Detect which cell encompasses the target text, then output its [X, Y] center coordinate. 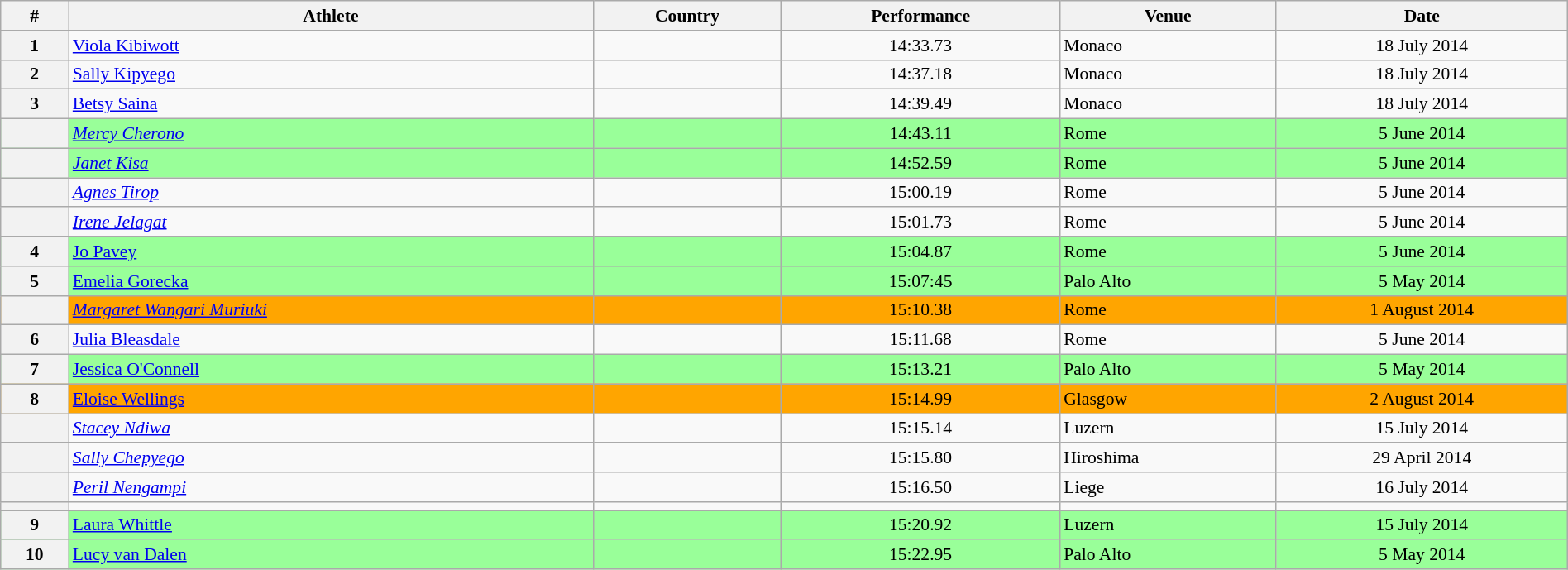
Julia Bleasdale [331, 340]
15:07:45 [920, 281]
Viola Kibiwott [331, 46]
Lucy van Dalen [331, 555]
7 [35, 370]
Liege [1168, 487]
Agnes Tirop [331, 193]
29 April 2014 [1422, 458]
Sally Chepyego [331, 458]
Peril Nengampi [331, 487]
Sally Kipyego [331, 74]
14:37.18 [920, 74]
14:52.59 [920, 163]
Hiroshima [1168, 458]
4 [35, 251]
Athlete [331, 16]
14:33.73 [920, 46]
10 [35, 555]
15:13.21 [920, 370]
Date [1422, 16]
Glasgow [1168, 399]
15:20.92 [920, 525]
15:14.99 [920, 399]
15:00.19 [920, 193]
Laura Whittle [331, 525]
3 [35, 104]
Country [687, 16]
Irene Jelagat [331, 223]
Jessica O'Connell [331, 370]
1 [35, 46]
Betsy Saina [331, 104]
14:39.49 [920, 104]
15:16.50 [920, 487]
Margaret Wangari Muriuki [331, 310]
14:43.11 [920, 134]
9 [35, 525]
Performance [920, 16]
8 [35, 399]
Mercy Cherono [331, 134]
16 July 2014 [1422, 487]
Venue [1168, 16]
15:04.87 [920, 251]
5 [35, 281]
Stacey Ndiwa [331, 429]
6 [35, 340]
1 August 2014 [1422, 310]
15:11.68 [920, 340]
2 August 2014 [1422, 399]
Emelia Gorecka [331, 281]
15:10.38 [920, 310]
15:22.95 [920, 555]
15:15.80 [920, 458]
2 [35, 74]
Eloise Wellings [331, 399]
15:01.73 [920, 223]
# [35, 16]
Janet Kisa [331, 163]
Jo Pavey [331, 251]
15:15.14 [920, 429]
